Locate the cell with the specified text and output its [x, y] center coordinate. 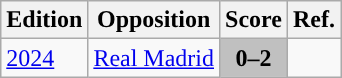
Edition [44, 20]
0–2 [254, 58]
Opposition [154, 20]
Score [254, 20]
Real Madrid [154, 58]
Ref. [314, 20]
2024 [44, 58]
